Search for the cell housing the specified text and yield its (x, y) center coordinate. 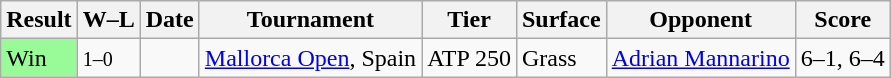
Surface (561, 20)
Grass (561, 58)
1–0 (108, 58)
Score (842, 20)
6–1, 6–4 (842, 58)
Opponent (700, 20)
Win (39, 58)
Tier (470, 20)
Adrian Mannarino (700, 58)
Date (170, 20)
Mallorca Open, Spain (310, 58)
Tournament (310, 20)
Result (39, 20)
ATP 250 (470, 58)
W–L (108, 20)
